Detect which cell encompasses the target text, then output its [x, y] center coordinate. 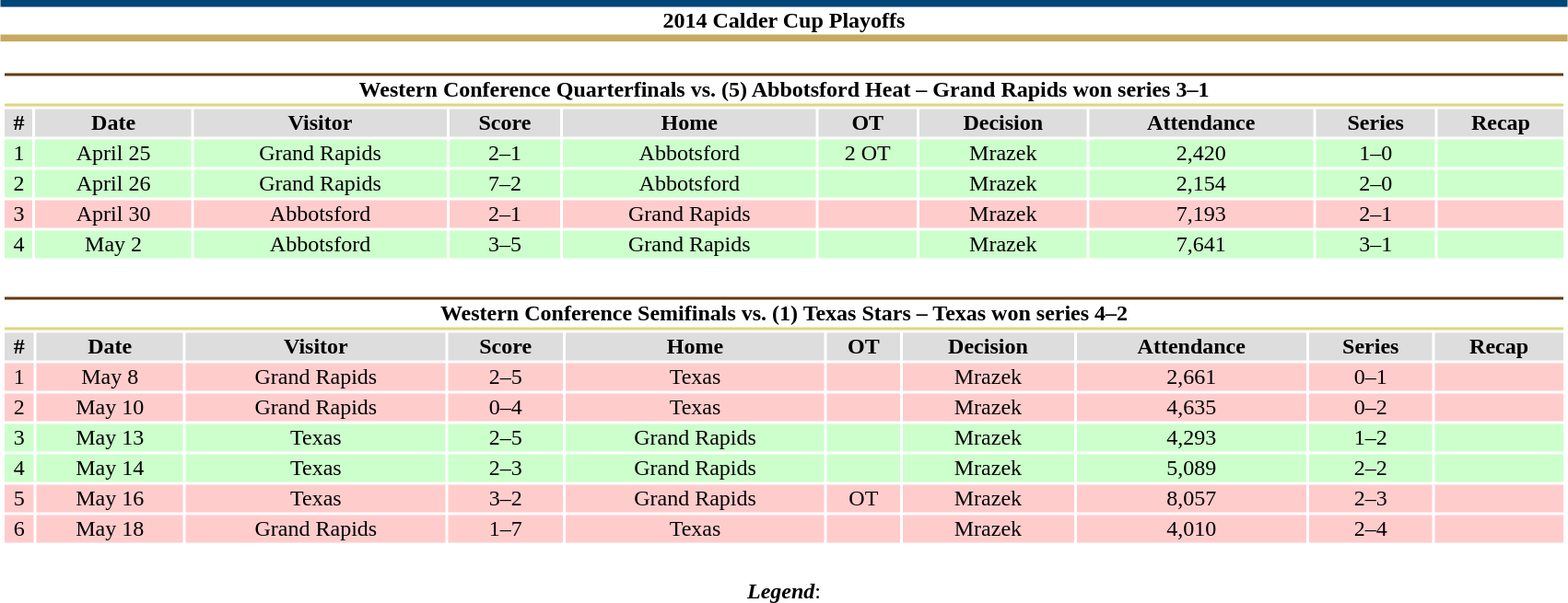
7,193 [1201, 215]
1–2 [1371, 437]
2014 Calder Cup Playoffs [784, 20]
April 25 [114, 154]
2,420 [1201, 154]
7,641 [1201, 244]
5 [18, 498]
May 16 [110, 498]
1–7 [506, 529]
0–2 [1371, 408]
May 14 [110, 469]
Western Conference Semifinals vs. (1) Texas Stars – Texas won series 4–2 [783, 313]
April 30 [114, 215]
May 8 [110, 377]
4,293 [1191, 437]
1–0 [1375, 154]
May 2 [114, 244]
5,089 [1191, 469]
3–1 [1375, 244]
6 [18, 529]
2–4 [1371, 529]
2–0 [1375, 183]
2 OT [868, 154]
3–5 [505, 244]
0–1 [1371, 377]
Western Conference Quarterfinals vs. (5) Abbotsford Heat – Grand Rapids won series 3–1 [783, 90]
2–2 [1371, 469]
4,635 [1191, 408]
May 18 [110, 529]
May 13 [110, 437]
4,010 [1191, 529]
8,057 [1191, 498]
2,154 [1201, 183]
0–4 [506, 408]
2,661 [1191, 377]
May 10 [110, 408]
7–2 [505, 183]
3–2 [506, 498]
April 26 [114, 183]
